Find where the given text appears and provide that cell's center as [X, Y] coordinate. 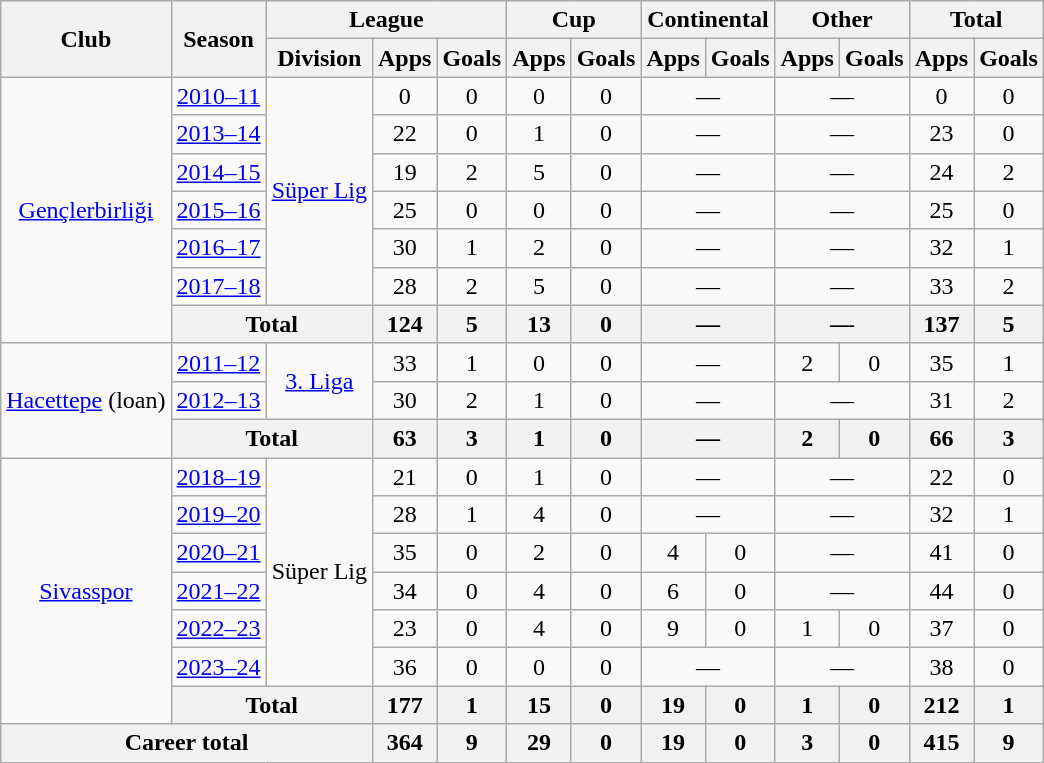
212 [941, 705]
34 [404, 591]
2020–21 [218, 553]
415 [941, 743]
3. Liga [319, 381]
364 [404, 743]
15 [539, 705]
137 [941, 324]
31 [941, 400]
24 [941, 172]
2017–18 [218, 286]
Season [218, 39]
2011–12 [218, 362]
2018–19 [218, 477]
2013–14 [218, 134]
6 [673, 591]
Career total [187, 743]
Division [319, 58]
36 [404, 667]
124 [404, 324]
2021–22 [218, 591]
2016–17 [218, 248]
63 [404, 438]
37 [941, 629]
2022–23 [218, 629]
177 [404, 705]
2010–11 [218, 96]
2012–13 [218, 400]
Club [86, 39]
41 [941, 553]
League [386, 20]
66 [941, 438]
44 [941, 591]
Hacettepe (loan) [86, 400]
38 [941, 667]
13 [539, 324]
2014–15 [218, 172]
21 [404, 477]
2019–20 [218, 515]
Gençlerbirliği [86, 210]
2015–16 [218, 210]
Other [842, 20]
Continental [708, 20]
Cup [574, 20]
Sivasspor [86, 591]
29 [539, 743]
2023–24 [218, 667]
